Pinpoint the cell where the given text exists, returning its (X, Y) midpoint coordinate. 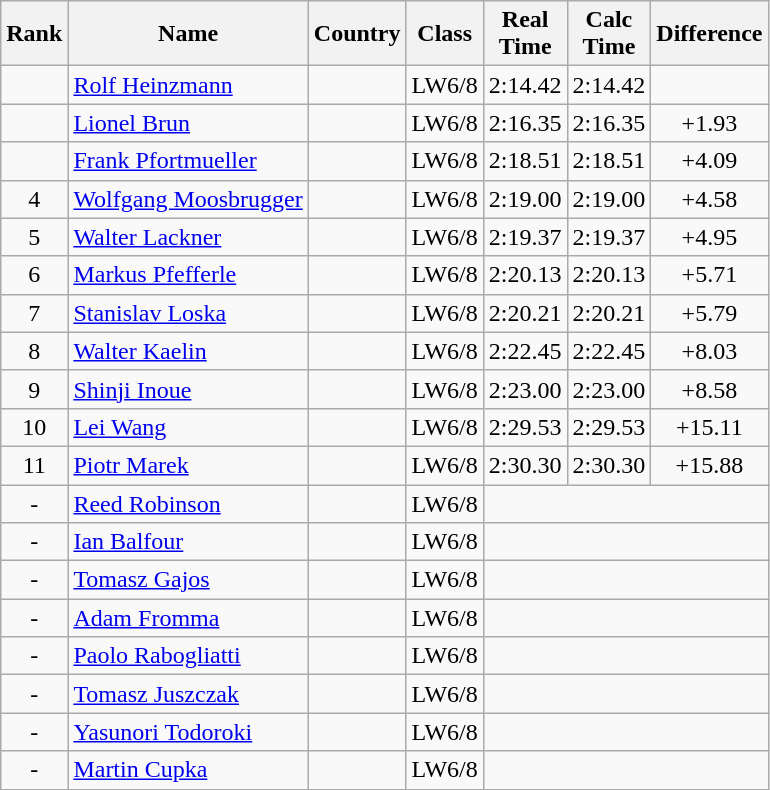
11 (34, 465)
9 (34, 389)
Frank Pfortmueller (188, 161)
Shinji Inoue (188, 389)
+15.11 (710, 427)
Class (444, 34)
+8.03 (710, 351)
+5.79 (710, 313)
Reed Robinson (188, 503)
6 (34, 275)
Wolfgang Moosbrugger (188, 199)
CalcTime (609, 34)
+8.58 (710, 389)
Martin Cupka (188, 770)
Markus Pfefferle (188, 275)
Name (188, 34)
7 (34, 313)
Tomasz Gajos (188, 580)
Paolo Rabogliatti (188, 656)
Stanislav Loska (188, 313)
Rank (34, 34)
Piotr Marek (188, 465)
Walter Lackner (188, 237)
Adam Fromma (188, 618)
RealTime (525, 34)
+1.93 (710, 123)
Walter Kaelin (188, 351)
Yasunori Todoroki (188, 732)
+4.95 (710, 237)
Country (357, 34)
Tomasz Juszczak (188, 694)
+15.88 (710, 465)
Rolf Heinzmann (188, 85)
5 (34, 237)
Ian Balfour (188, 542)
+4.09 (710, 161)
10 (34, 427)
Lionel Brun (188, 123)
Lei Wang (188, 427)
4 (34, 199)
8 (34, 351)
Difference (710, 34)
+5.71 (710, 275)
+4.58 (710, 199)
